Find where the given text appears and provide that cell's center as [X, Y] coordinate. 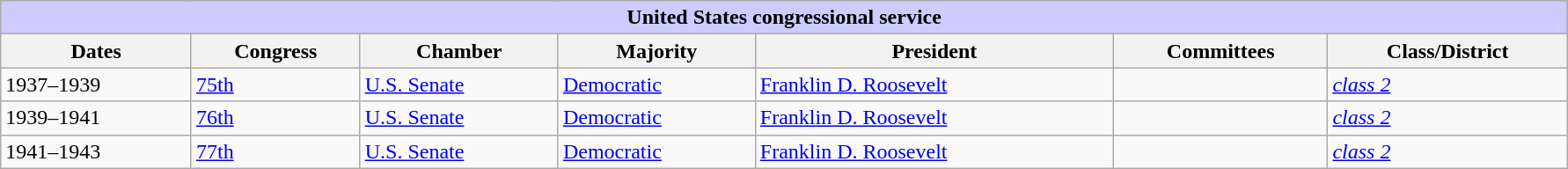
1937–1939 [97, 84]
75th [275, 84]
77th [275, 151]
Committees [1221, 51]
United States congressional service [785, 18]
Dates [97, 51]
Class/District [1448, 51]
Congress [275, 51]
76th [275, 118]
1939–1941 [97, 118]
Majority [656, 51]
Chamber [459, 51]
President [934, 51]
1941–1943 [97, 151]
